Locate the cell with the specified text and output its [X, Y] center coordinate. 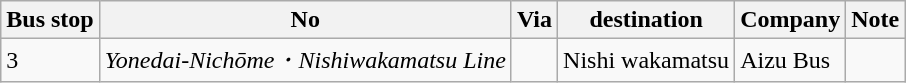
destination [646, 20]
Yonedai-Nichōme・Nishiwakamatsu Line [305, 60]
Via [534, 20]
Aizu Bus [790, 60]
Bus stop [50, 20]
No [305, 20]
Nishi wakamatsu [646, 60]
3 [50, 60]
Company [790, 20]
Note [876, 20]
